Determine the (X, Y) coordinate at the center of the cell enclosing the given text.  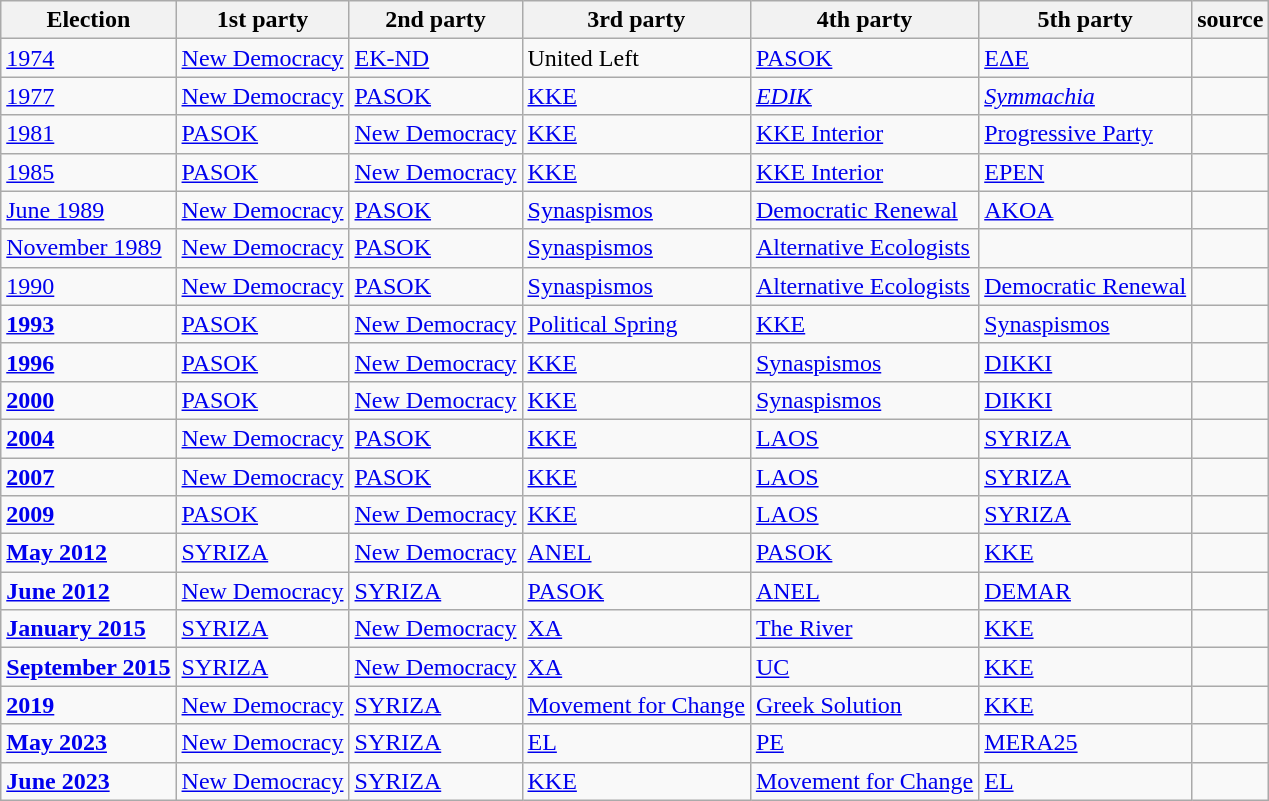
2004 (88, 438)
1990 (88, 286)
1974 (88, 58)
June 1989 (88, 210)
May 2012 (88, 553)
2000 (88, 400)
1981 (88, 134)
2009 (88, 515)
source (1230, 20)
4th party (864, 20)
UC (864, 667)
May 2023 (88, 743)
January 2015 (88, 629)
Election (88, 20)
1993 (88, 324)
United Left (636, 58)
Greek Solution (864, 705)
Progressive Party (1086, 134)
November 1989 (88, 248)
1977 (88, 96)
1st party (262, 20)
MERA25 (1086, 743)
AKOA (1086, 210)
1996 (88, 362)
3rd party (636, 20)
The River (864, 629)
1985 (88, 172)
PE (864, 743)
EK-ND (436, 58)
2007 (88, 477)
5th party (1086, 20)
EDIK (864, 96)
DEMAR (1086, 591)
EPEN (1086, 172)
ΕΔΕ (1086, 58)
September 2015 (88, 667)
Political Spring (636, 324)
2nd party (436, 20)
June 2012 (88, 591)
2019 (88, 705)
Symmachia (1086, 96)
June 2023 (88, 781)
